Detect which cell encompasses the target text, then output its [x, y] center coordinate. 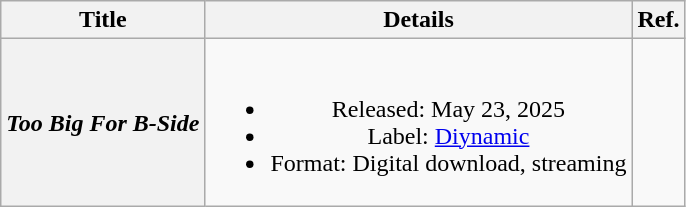
Too Big For B-Side [103, 122]
Details [418, 20]
Ref. [658, 20]
Title [103, 20]
Released: May 23, 2025Label: DiynamicFormat: Digital download, streaming [418, 122]
